Extract the [x, y] coordinate from the center of the cell holding the provided text.  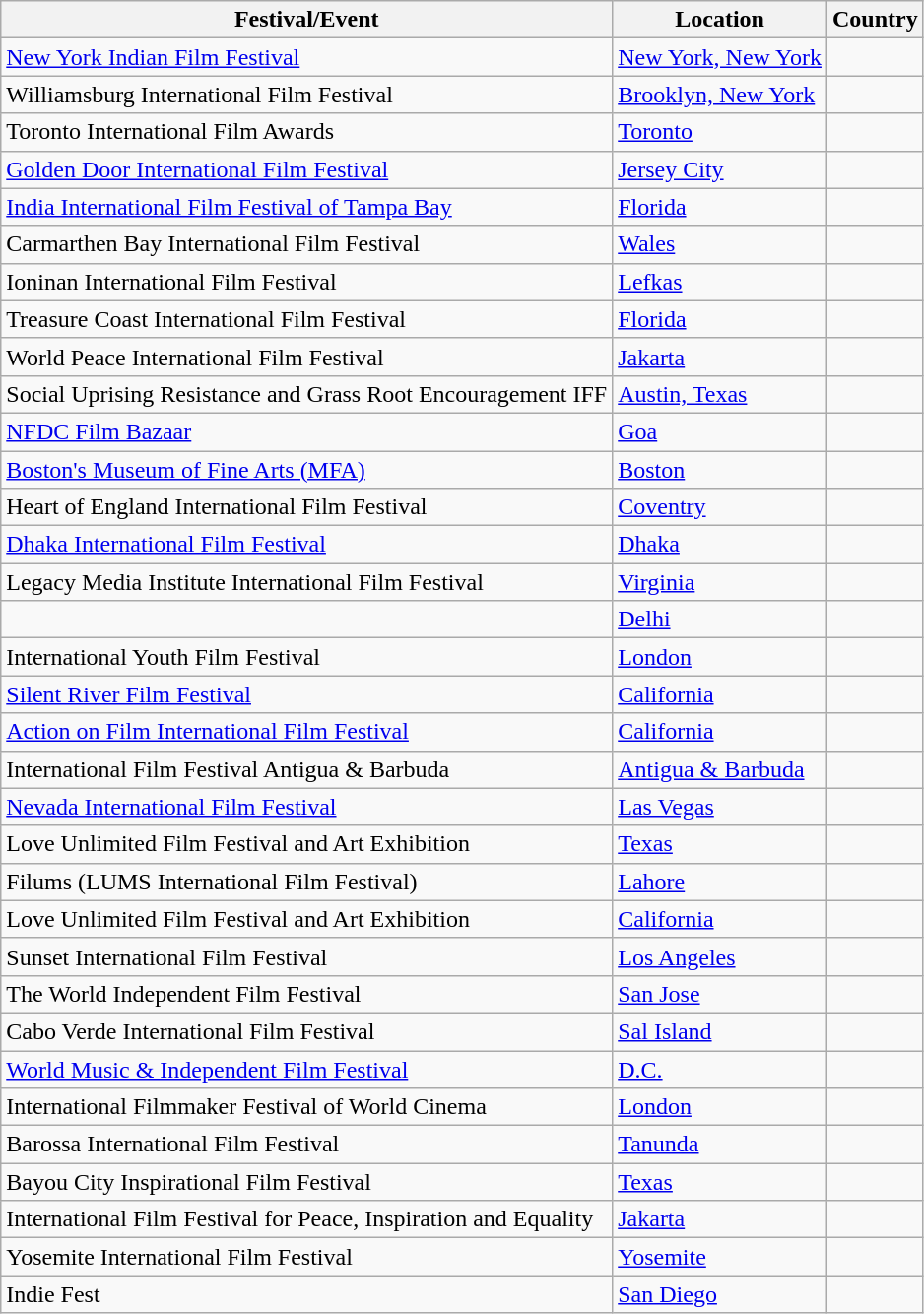
NFDC Film Bazaar [307, 431]
Yosemite International Film Festival [307, 1257]
Toronto International Film Awards [307, 132]
Boston [720, 470]
Las Vegas [720, 807]
Cabo Verde International Film Festival [307, 1031]
Boston's Museum of Fine Arts (MFA) [307, 470]
Festival/Event [307, 20]
Coventry [720, 507]
Action on Film International Film Festival [307, 732]
Treasure Coast International Film Festival [307, 319]
Dhaka International Film Festival [307, 545]
San Diego [720, 1294]
World Music & Independent Film Festival [307, 1069]
Lefkas [720, 282]
International Film Festival for Peace, Inspiration and Equality [307, 1219]
New York, New York [720, 57]
The World Independent Film Festival [307, 994]
Yosemite [720, 1257]
Country [875, 20]
Delhi [720, 620]
Wales [720, 244]
Austin, Texas [720, 394]
Silent River Film Festival [307, 694]
Indie Fest [307, 1294]
Goa [720, 431]
Barossa International Film Festival [307, 1145]
Sunset International Film Festival [307, 956]
Jersey City [720, 169]
Social Uprising Resistance and Grass Root Encouragement IFF [307, 394]
International Filmmaker Festival of World Cinema [307, 1107]
Carmarthen Bay International Film Festival [307, 244]
Filums (LUMS International Film Festival) [307, 882]
Nevada International Film Festival [307, 807]
Brooklyn, New York [720, 95]
World Peace International Film Festival [307, 357]
Golden Door International Film Festival [307, 169]
Dhaka [720, 545]
D.C. [720, 1069]
Tanunda [720, 1145]
San Jose [720, 994]
International Youth Film Festival [307, 657]
Heart of England International Film Festival [307, 507]
Location [720, 20]
Ioninan International Film Festival [307, 282]
Lahore [720, 882]
Sal Island [720, 1031]
Antigua & Barbuda [720, 769]
India International Film Festival of Tampa Bay [307, 207]
Legacy Media Institute International Film Festival [307, 582]
Los Angeles [720, 956]
Bayou City Inspirational Film Festival [307, 1182]
New York Indian Film Festival [307, 57]
Virginia [720, 582]
International Film Festival Antigua & Barbuda [307, 769]
Williamsburg International Film Festival [307, 95]
Toronto [720, 132]
